Provide the [X, Y] coordinate of the cell's center where the given text is located.  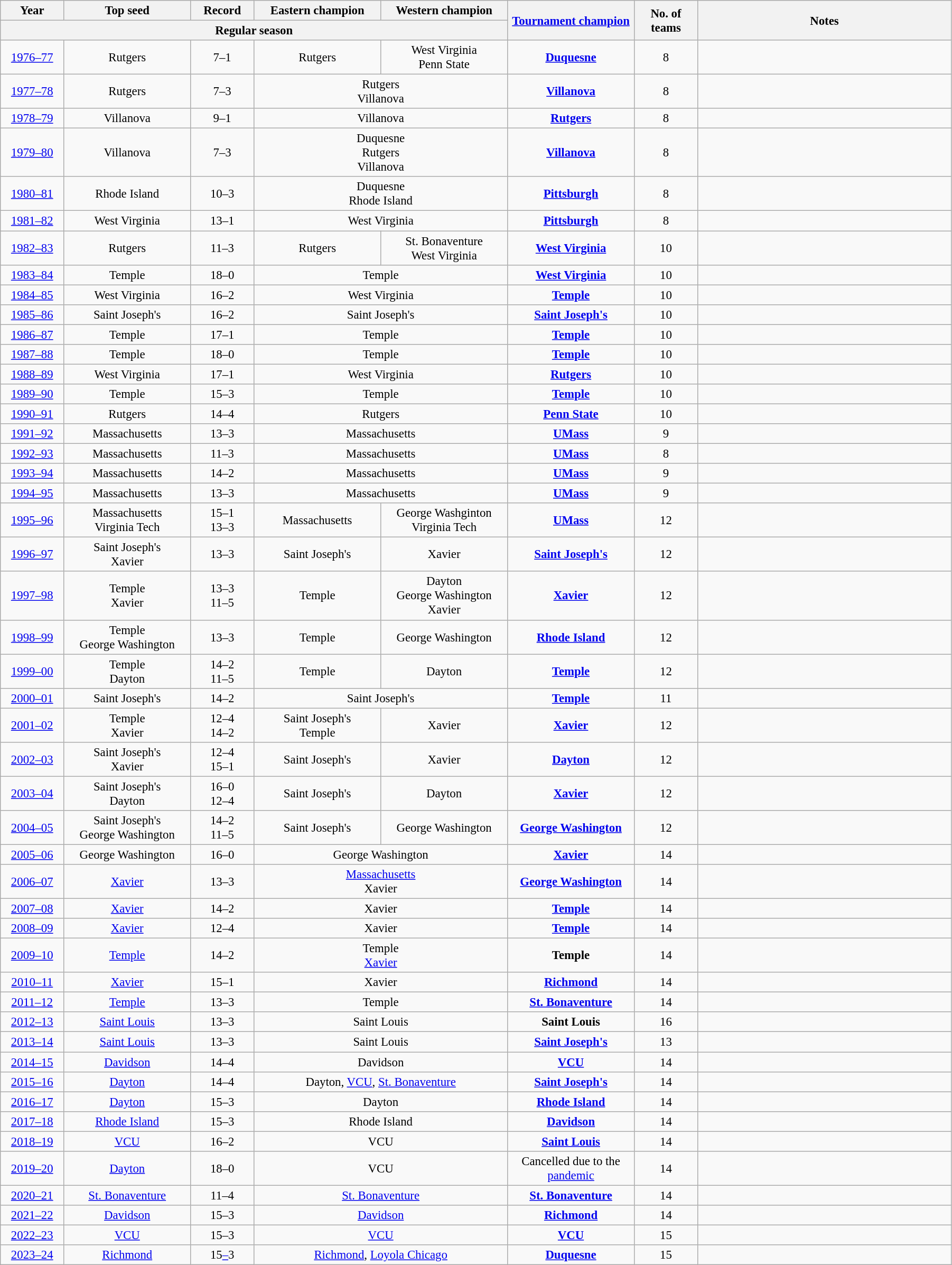
1987–88 [32, 355]
2011–12 [32, 1002]
2023–24 [32, 1255]
Saint Joseph'sTemple [318, 725]
2022–23 [32, 1235]
St. BonaventureWest Virginia [444, 248]
1991–92 [32, 434]
Saint Joseph'sDayton [127, 794]
1983–84 [32, 275]
Dayton, VCU, St. Bonaventure [381, 1082]
1999–00 [32, 671]
12–415–1 [222, 760]
13–1 [222, 221]
2003–04 [32, 794]
2007–08 [32, 909]
1997–98 [32, 596]
9–1 [222, 118]
Saint Joseph'sGeorge Washington [127, 827]
16–012–4 [222, 794]
Richmond, Loyola Chicago [381, 1255]
West VirginiaPenn State [444, 57]
13 [666, 1042]
2012–13 [32, 1022]
1988–89 [32, 374]
No. of teams [666, 20]
2000–01 [32, 698]
1985–86 [32, 314]
Top seed [127, 11]
1986–87 [32, 334]
12–414–2 [222, 725]
Year [32, 11]
2002–03 [32, 760]
1982–83 [32, 248]
George WashgintonVirginia Tech [444, 520]
2009–10 [32, 955]
1981–82 [32, 221]
1977–78 [32, 92]
TempleGeorge Washington [127, 637]
Notes [824, 20]
Eastern champion [318, 11]
DuquesneRhode Island [381, 193]
2017–18 [32, 1121]
Cancelled due to the pandemic [571, 1169]
2020–21 [32, 1195]
2015–16 [32, 1082]
7–1 [222, 57]
11–4 [222, 1195]
1979–80 [32, 153]
1996–97 [32, 555]
2006–07 [32, 881]
2021–22 [32, 1215]
1998–99 [32, 637]
1995–96 [32, 520]
Western champion [444, 11]
1989–90 [32, 394]
2019–20 [32, 1169]
16 [666, 1022]
2010–11 [32, 982]
TempleDayton [127, 671]
1993–94 [32, 473]
DuquesneRutgersVillanova [381, 153]
2013–14 [32, 1042]
15–1 [222, 982]
15–113–3 [222, 520]
2001–02 [32, 725]
1976–77 [32, 57]
2005–06 [32, 854]
Penn State [571, 414]
RutgersVillanova [381, 92]
13–311–5 [222, 596]
11 [666, 698]
2004–05 [32, 827]
Regular season [254, 31]
2008–09 [32, 928]
10–3 [222, 193]
1980–81 [32, 193]
1984–85 [32, 295]
Record [222, 11]
16–0 [222, 854]
1978–79 [32, 118]
Tournament champion [571, 20]
MassachusettsXavier [381, 881]
12–4 [222, 928]
1992–93 [32, 454]
2016–17 [32, 1102]
MassachusettsVirginia Tech [127, 520]
2014–15 [32, 1062]
DaytonGeorge WashingtonXavier [444, 596]
1994–95 [32, 494]
1990–91 [32, 414]
2018–19 [32, 1141]
